Identify which cell holds the provided text, then report its [X, Y] central coordinate. 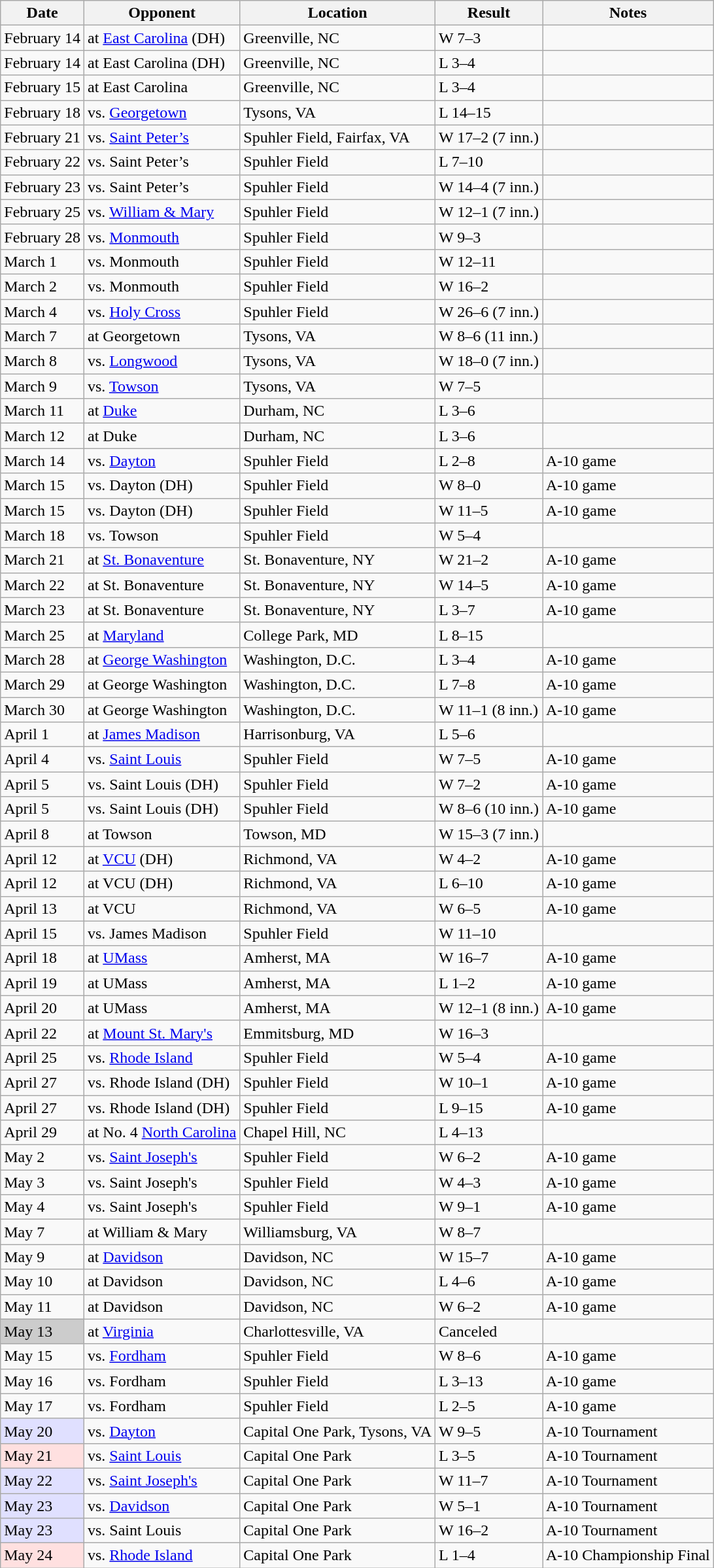
February 23 [42, 187]
May 10 [42, 1282]
Date [42, 13]
vs. James Madison [161, 933]
May 11 [42, 1307]
W 5–1 [489, 1505]
Spuhler Field, Fairfax, VA [337, 137]
April 4 [42, 759]
March 11 [42, 411]
L 7–8 [489, 684]
March 1 [42, 261]
L 9–15 [489, 1108]
W 16–7 [489, 958]
May 16 [42, 1381]
March 22 [42, 585]
March 23 [42, 610]
W 14–5 [489, 585]
Capital One Park, Tysons, VA [337, 1431]
March 7 [42, 337]
March 29 [42, 684]
April 13 [42, 909]
W 12–1 (7 inn.) [489, 212]
February 21 [42, 137]
March 25 [42, 635]
W 21–2 [489, 560]
W 12–1 (8 inn.) [489, 1008]
March 9 [42, 386]
March 30 [42, 709]
vs. William & Mary [161, 212]
May 3 [42, 1182]
W 16–3 [489, 1033]
W 8–6 (11 inn.) [489, 337]
at William & Mary [161, 1232]
March 4 [42, 312]
A-10 Championship Final [628, 1556]
May 21 [42, 1456]
April 15 [42, 933]
May 7 [42, 1232]
W 11–10 [489, 933]
L 3–7 [489, 610]
Harrisonburg, VA [337, 735]
W 9–5 [489, 1431]
L 14–15 [489, 112]
May 20 [42, 1431]
W 9–1 [489, 1207]
W 6–5 [489, 909]
vs. Longwood [161, 361]
at East Carolina [161, 88]
L 5–6 [489, 735]
Location [337, 13]
April 22 [42, 1033]
W 14–4 (7 inn.) [489, 187]
W 15–7 [489, 1257]
W 11–7 [489, 1480]
at Georgetown [161, 337]
Chapel Hill, NC [337, 1133]
W 4–3 [489, 1182]
Towson, MD [337, 834]
College Park, MD [337, 635]
May 15 [42, 1356]
April 19 [42, 983]
at VCU [161, 909]
February 28 [42, 237]
Emmitsburg, MD [337, 1033]
W 10–1 [489, 1082]
L 4–6 [489, 1282]
W 17–2 (7 inn.) [489, 137]
at Virginia [161, 1331]
February 18 [42, 112]
W 9–3 [489, 237]
April 1 [42, 735]
March 28 [42, 659]
May 22 [42, 1480]
L 6–10 [489, 884]
March 21 [42, 560]
April 20 [42, 1008]
W 8–6 [489, 1356]
Opponent [161, 13]
W 26–6 (7 inn.) [489, 312]
at James Madison [161, 735]
Notes [628, 13]
March 14 [42, 461]
L 4–13 [489, 1133]
February 22 [42, 162]
Canceled [489, 1331]
L 1–2 [489, 983]
February 15 [42, 88]
L 2–8 [489, 461]
L 3–5 [489, 1456]
May 2 [42, 1158]
vs. Georgetown [161, 112]
May 4 [42, 1207]
March 12 [42, 436]
W 18–0 (7 inn.) [489, 361]
W 8–6 (10 inn.) [489, 809]
April 8 [42, 834]
W 11–1 (8 inn.) [489, 709]
March 2 [42, 286]
Charlottesville, VA [337, 1331]
May 13 [42, 1331]
L 3–13 [489, 1381]
L 7–10 [489, 162]
April 18 [42, 958]
April 25 [42, 1058]
W 11–5 [489, 510]
March 18 [42, 535]
May 9 [42, 1257]
May 17 [42, 1406]
W 7–2 [489, 784]
vs. Davidson [161, 1505]
W 15–3 (7 inn.) [489, 834]
vs. Holy Cross [161, 312]
Result [489, 13]
W 7–3 [489, 38]
W 8–0 [489, 486]
L 2–5 [489, 1406]
February 25 [42, 212]
W 4–2 [489, 859]
May 24 [42, 1556]
at Maryland [161, 635]
March 8 [42, 361]
W 8–7 [489, 1232]
at Mount St. Mary's [161, 1033]
at Towson [161, 834]
L 1–4 [489, 1556]
L 8–15 [489, 635]
April 29 [42, 1133]
at No. 4 North Carolina [161, 1133]
Williamsburg, VA [337, 1232]
W 12–11 [489, 261]
